Provide the (X, Y) coordinate of the cell's center where the given text is located.  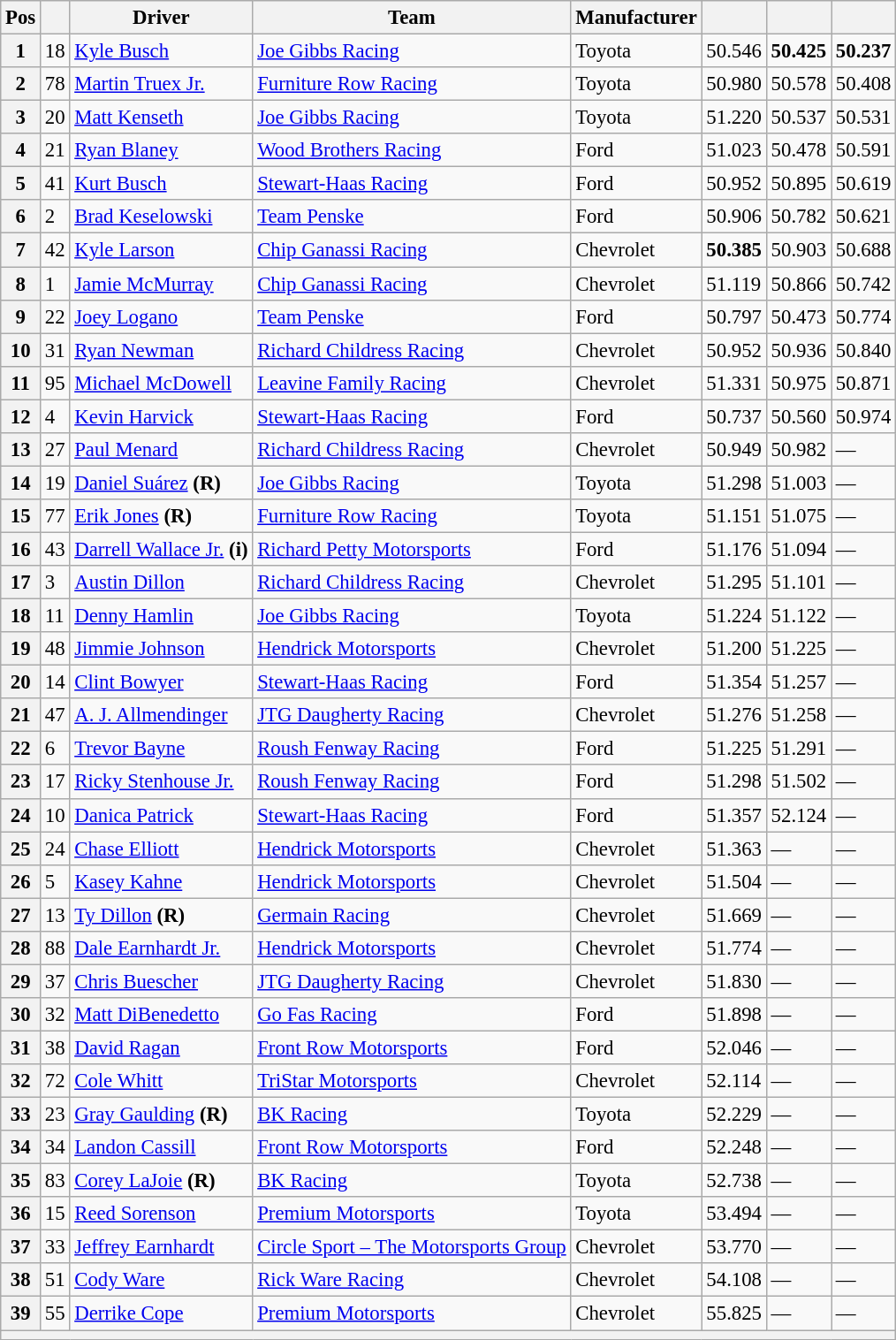
Germain Racing (412, 915)
Pos (21, 18)
51.101 (799, 582)
52.046 (733, 1047)
Ricky Stenhouse Jr. (161, 782)
Clint Bowyer (161, 682)
51.176 (733, 549)
12 (21, 416)
54.108 (733, 1281)
88 (55, 948)
Danica Patrick (161, 815)
Cody Ware (161, 1281)
52.114 (733, 1081)
50.478 (799, 150)
David Ragan (161, 1047)
52.738 (733, 1181)
51.291 (799, 749)
Kurt Busch (161, 184)
Corey LaJoie (R) (161, 1181)
50.737 (733, 416)
48 (55, 649)
7 (21, 250)
50.408 (864, 84)
Landon Cassill (161, 1147)
50.742 (864, 284)
50.936 (799, 350)
51.075 (799, 516)
47 (55, 715)
83 (55, 1181)
50.903 (799, 250)
51.220 (733, 118)
Derrike Cope (161, 1313)
Matt Kenseth (161, 118)
Leavine Family Racing (412, 383)
51.200 (733, 649)
50.975 (799, 383)
50.621 (864, 217)
26 (21, 881)
51.502 (799, 782)
Jimmie Johnson (161, 649)
50.974 (864, 416)
55 (55, 1313)
51 (55, 1281)
28 (21, 948)
51.122 (799, 616)
Martin Truex Jr. (161, 84)
35 (21, 1181)
Ryan Blaney (161, 150)
Kyle Busch (161, 51)
53.770 (733, 1247)
A. J. Allmendinger (161, 715)
TriStar Motorsports (412, 1081)
50.949 (733, 450)
Erik Jones (R) (161, 516)
95 (55, 383)
51.276 (733, 715)
30 (21, 1015)
51.119 (733, 284)
51.774 (733, 948)
51.151 (733, 516)
Jeffrey Earnhardt (161, 1247)
Trevor Bayne (161, 749)
Reed Sorenson (161, 1214)
Ty Dillon (R) (161, 915)
Darrell Wallace Jr. (i) (161, 549)
72 (55, 1081)
Cole Whitt (161, 1081)
50.591 (864, 150)
50.688 (864, 250)
25 (21, 849)
Brad Keselowski (161, 217)
50.560 (799, 416)
50.871 (864, 383)
77 (55, 516)
51.898 (733, 1015)
50.237 (864, 51)
51.003 (799, 483)
50.866 (799, 284)
50.895 (799, 184)
36 (21, 1214)
51.504 (733, 881)
Austin Dillon (161, 582)
Rick Ware Racing (412, 1281)
51.295 (733, 582)
9 (21, 316)
Chris Buescher (161, 981)
55.825 (733, 1313)
53.494 (733, 1214)
51.354 (733, 682)
51.830 (733, 981)
50.619 (864, 184)
78 (55, 84)
50.906 (733, 217)
50.425 (799, 51)
52.248 (733, 1147)
51.258 (799, 715)
50.531 (864, 118)
Gray Gaulding (R) (161, 1115)
42 (55, 250)
50.782 (799, 217)
Dale Earnhardt Jr. (161, 948)
Denny Hamlin (161, 616)
Matt DiBenedetto (161, 1015)
Go Fas Racing (412, 1015)
Kyle Larson (161, 250)
50.980 (733, 84)
51.257 (799, 682)
52.229 (733, 1115)
Wood Brothers Racing (412, 150)
16 (21, 549)
51.023 (733, 150)
50.840 (864, 350)
Chase Elliott (161, 849)
39 (21, 1313)
Team (412, 18)
Daniel Suárez (R) (161, 483)
Manufacturer (636, 18)
51.363 (733, 849)
50.982 (799, 450)
50.546 (733, 51)
29 (21, 981)
41 (55, 184)
43 (55, 549)
51.669 (733, 915)
Kasey Kahne (161, 881)
Jamie McMurray (161, 284)
Driver (161, 18)
51.224 (733, 616)
51.331 (733, 383)
Michael McDowell (161, 383)
Joey Logano (161, 316)
50.797 (733, 316)
50.774 (864, 316)
Ryan Newman (161, 350)
50.578 (799, 84)
Paul Menard (161, 450)
Kevin Harvick (161, 416)
52.124 (799, 815)
Richard Petty Motorsports (412, 549)
8 (21, 284)
Circle Sport – The Motorsports Group (412, 1247)
50.537 (799, 118)
50.473 (799, 316)
51.094 (799, 549)
51.357 (733, 815)
50.385 (733, 250)
